For the text-containing cell, return its midpoint in [x, y] coordinate format. 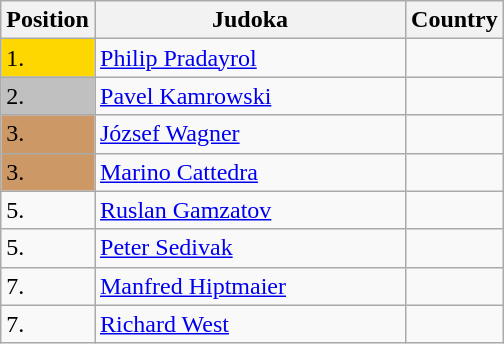
Pavel Kamrowski [250, 96]
Philip Pradayrol [250, 58]
Position [48, 20]
Manfred Hiptmaier [250, 286]
Judoka [250, 20]
Ruslan Gamzatov [250, 210]
Peter Sedivak [250, 248]
1. [48, 58]
2. [48, 96]
Marino Cattedra [250, 172]
Richard West [250, 324]
József Wagner [250, 134]
Country [455, 20]
